Identify which cell holds the provided text, then report its (x, y) central coordinate. 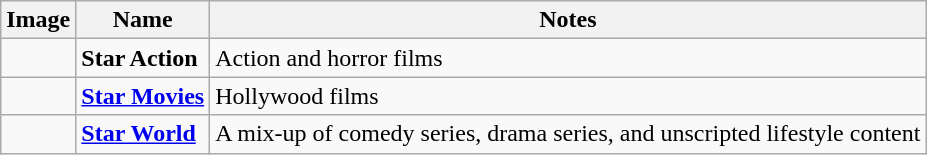
Image (38, 20)
Star Action (143, 58)
A mix-up of comedy series, drama series, and unscripted lifestyle content (568, 134)
Action and horror films (568, 58)
Star Movies (143, 96)
Hollywood films (568, 96)
Notes (568, 20)
Name (143, 20)
Star World (143, 134)
